Return [X, Y] of the center of cell containing provided text 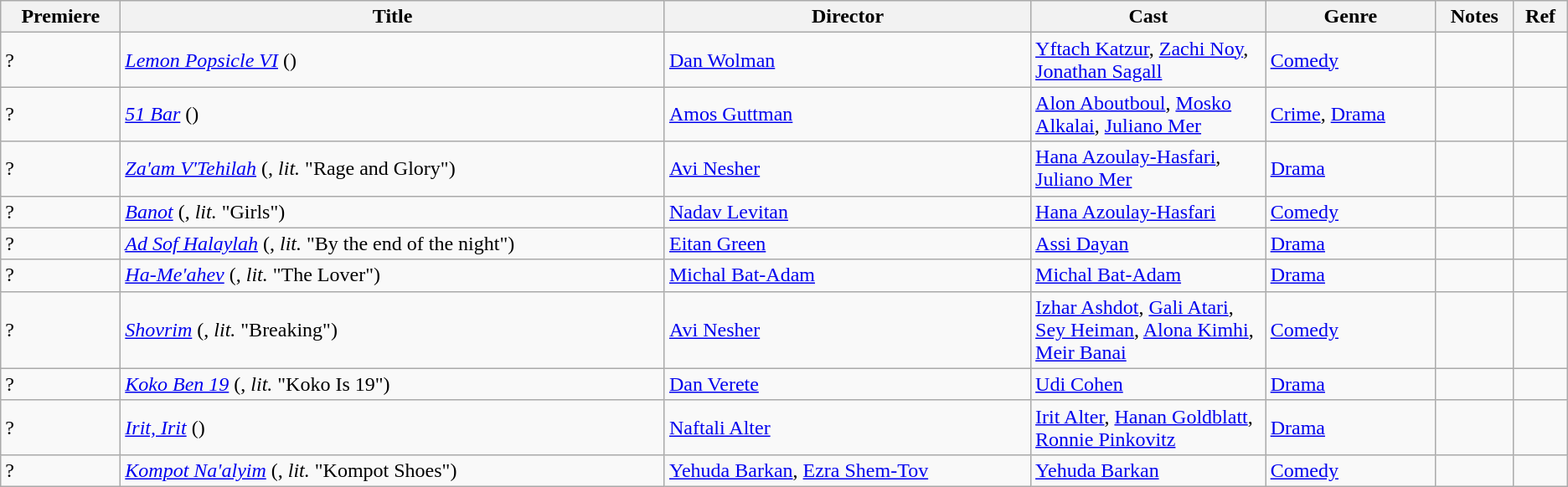
Director [848, 17]
Eitan Green [848, 243]
Crime, Drama [1350, 114]
Yftach Katzur, Zachi Noy, Jonathan Sagall [1149, 60]
Cast [1149, 17]
Assi Dayan [1149, 243]
Lemon Popsicle VI () [393, 60]
Genre [1350, 17]
Izhar Ashdot, Gali Atari, Sey Heiman, Alona Kimhi, Meir Banai [1149, 330]
Alon Aboutboul, Mosko Alkalai, Juliano Mer [1149, 114]
Ref [1540, 17]
Dan Wolman [848, 60]
Shovrim (, lit. "Breaking") [393, 330]
Banot (, lit. "Girls") [393, 212]
Kompot Na'alyim (, lit. "Kompot Shoes") [393, 470]
Nadav Levitan [848, 212]
Hana Azoulay-Hasfari, Juliano Mer [1149, 169]
Premiere [60, 17]
Koko Ben 19 (, lit. "Koko Is 19") [393, 384]
51 Bar () [393, 114]
Naftali Alter [848, 427]
Yehuda Barkan [1149, 470]
Irit Alter, Hanan Goldblatt, Ronnie Pinkovitz [1149, 427]
Irit, Irit () [393, 427]
Dan Verete [848, 384]
Hana Azoulay-Hasfari [1149, 212]
Udi Cohen [1149, 384]
Yehuda Barkan, Ezra Shem-Tov [848, 470]
Notes [1474, 17]
Ad Sof Halaylah (, lit. "By the end of the night") [393, 243]
Title [393, 17]
Ha-Me'ahev (, lit. "The Lover") [393, 275]
Amos Guttman [848, 114]
Za'am V'Tehilah (, lit. "Rage and Glory") [393, 169]
